Find where the given text appears and provide that cell's center as (X, Y) coordinate. 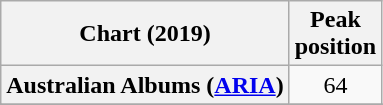
Chart (2019) (145, 34)
64 (335, 85)
Australian Albums (ARIA) (145, 85)
Peakposition (335, 34)
